Provide the (x, y) coordinate of the cell's center where the given text is located.  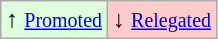
↓ Relegated (162, 20)
↑ Promoted (54, 20)
